Search for the cell housing the specified text and yield its [X, Y] center coordinate. 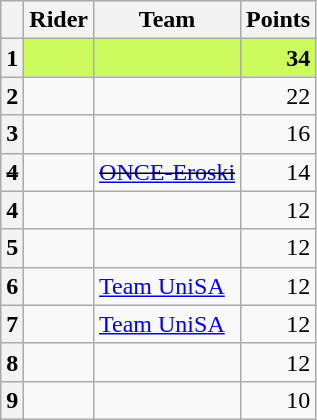
ONCE-Eroski [168, 172]
Rider [59, 20]
10 [278, 400]
2 [12, 96]
1 [12, 58]
Points [278, 20]
3 [12, 134]
6 [12, 286]
34 [278, 58]
16 [278, 134]
14 [278, 172]
7 [12, 324]
22 [278, 96]
Team [168, 20]
8 [12, 362]
5 [12, 248]
9 [12, 400]
